Determine the [X, Y] coordinate at the center of the cell enclosing the given text.  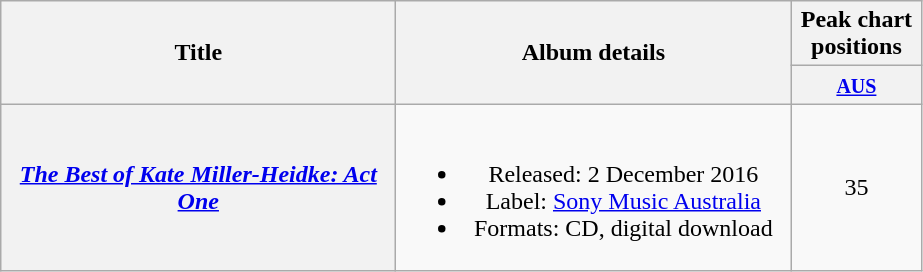
Title [198, 52]
35 [856, 188]
Peak chartpositions [856, 34]
Released: 2 December 2016Label: Sony Music AustraliaFormats: CD, digital download [594, 188]
AUS [856, 85]
Album details [594, 52]
The Best of Kate Miller-Heidke: Act One [198, 188]
